Identify which cell holds the provided text, then report its (x, y) central coordinate. 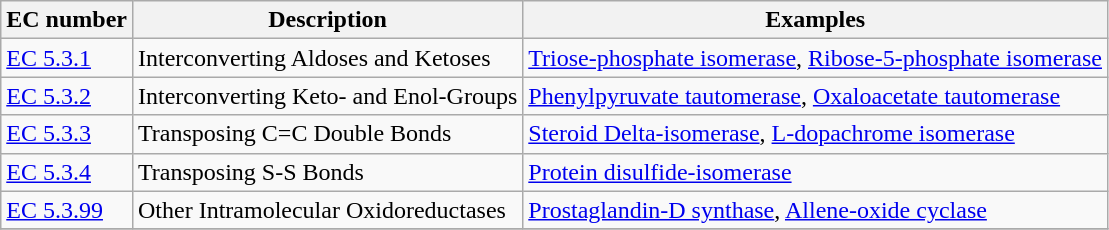
EC 5.3.3 (67, 134)
EC 5.3.4 (67, 172)
Examples (816, 20)
EC 5.3.99 (67, 210)
Transposing S-S Bonds (327, 172)
EC 5.3.2 (67, 96)
Protein disulfide-isomerase (816, 172)
Transposing C=C Double Bonds (327, 134)
EC number (67, 20)
Triose-phosphate isomerase, Ribose-5-phosphate isomerase (816, 58)
Steroid Delta-isomerase, L-dopachrome isomerase (816, 134)
Interconverting Aldoses and Ketoses (327, 58)
Phenylpyruvate tautomerase, Oxaloacetate tautomerase (816, 96)
Interconverting Keto- and Enol-Groups (327, 96)
Other Intramolecular Oxidoreductases (327, 210)
Description (327, 20)
Prostaglandin-D synthase, Allene-oxide cyclase (816, 210)
EC 5.3.1 (67, 58)
